Provide the [X, Y] coordinate of the cell's center where the given text is located.  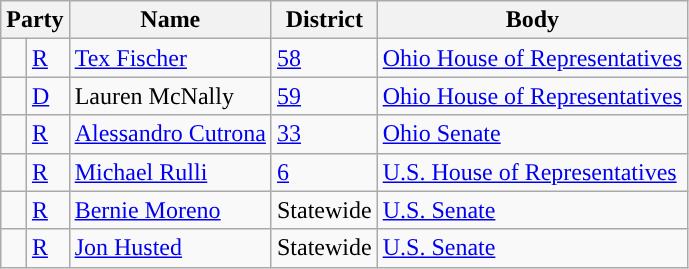
Party [35, 20]
Jon Husted [170, 248]
33 [324, 134]
Lauren McNally [170, 96]
District [324, 20]
Michael Rulli [170, 172]
U.S. House of Representatives [532, 172]
Bernie Moreno [170, 210]
Tex Fischer [170, 58]
Ohio Senate [532, 134]
58 [324, 58]
Name [170, 20]
Alessandro Cutrona [170, 134]
6 [324, 172]
D [48, 96]
59 [324, 96]
Body [532, 20]
